Search for the cell housing the specified text and yield its [X, Y] center coordinate. 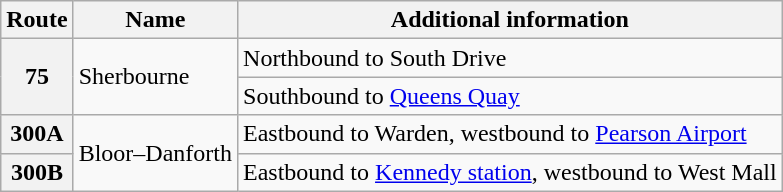
Name [155, 20]
Southbound to Queens Quay [510, 96]
75 [37, 77]
Sherbourne [155, 77]
Eastbound to Warden, westbound to Pearson Airport [510, 134]
Additional information [510, 20]
300A [37, 134]
Route [37, 20]
300B [37, 172]
Northbound to South Drive [510, 58]
Eastbound to Kennedy station, westbound to West Mall [510, 172]
Bloor–Danforth [155, 153]
